Output the (x, y) coordinate of the center of the cell containing the given text.  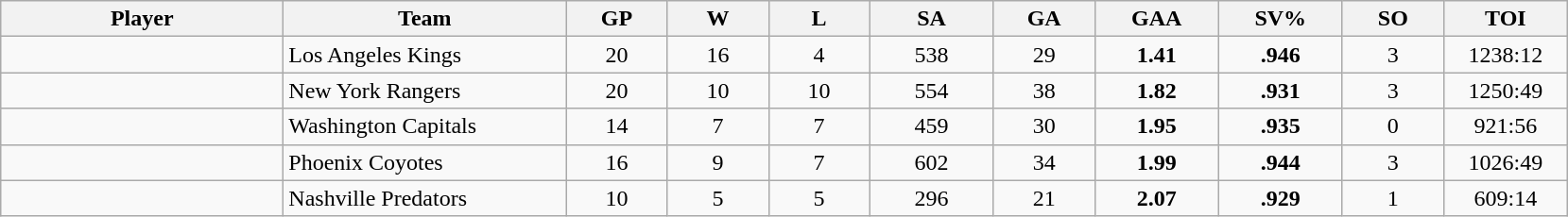
14 (616, 126)
New York Rangers (425, 91)
554 (932, 91)
SA (932, 19)
GA (1043, 19)
1.99 (1157, 162)
38 (1043, 91)
GAA (1157, 19)
1.41 (1157, 55)
Los Angeles Kings (425, 55)
1 (1393, 198)
GP (616, 19)
L (818, 19)
459 (932, 126)
4 (818, 55)
9 (718, 162)
.944 (1280, 162)
.946 (1280, 55)
21 (1043, 198)
0 (1393, 126)
29 (1043, 55)
1026:49 (1505, 162)
296 (932, 198)
921:56 (1505, 126)
.929 (1280, 198)
W (718, 19)
Phoenix Coyotes (425, 162)
SV% (1280, 19)
30 (1043, 126)
1.82 (1157, 91)
Nashville Predators (425, 198)
2.07 (1157, 198)
.931 (1280, 91)
34 (1043, 162)
602 (932, 162)
SO (1393, 19)
TOI (1505, 19)
Team (425, 19)
1250:49 (1505, 91)
609:14 (1505, 198)
1.95 (1157, 126)
.935 (1280, 126)
538 (932, 55)
1238:12 (1505, 55)
Player (142, 19)
Washington Capitals (425, 126)
